Determine the [x, y] coordinate at the center of the cell enclosing the given text.  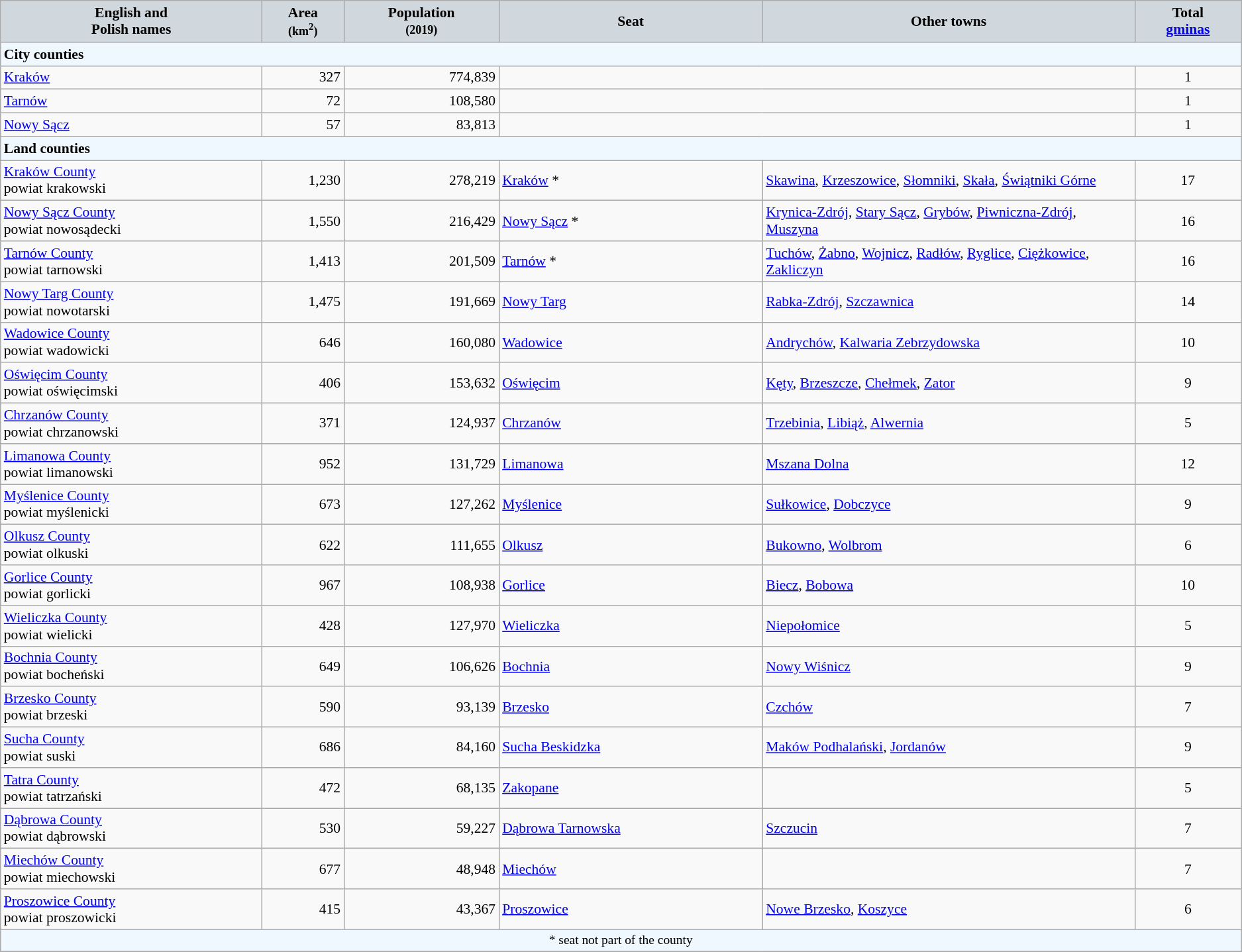
Kęty, Brzeszcze, Chełmek, Zator [949, 383]
Dąbrowa Countypowiat dąbrowski [131, 828]
Krynica-Zdrój, Stary Sącz, Grybów, Piwniczna-Zdrój, Muszyna [949, 221]
Rabka-Zdrój, Szczawnica [949, 302]
111,655 [421, 545]
Skawina, Krzeszowice, Słomniki, Skała, Świątniki Górne [949, 180]
Area(km2) [303, 21]
1,475 [303, 302]
Nowy Targ [631, 302]
72 [303, 101]
Biecz, Bobowa [949, 586]
Myślenice [631, 505]
Gorlice [631, 586]
Kraków Countypowiat krakowski [131, 180]
677 [303, 869]
1,550 [303, 221]
Dąbrowa Tarnowska [631, 828]
Population(2019) [421, 21]
* seat not part of the county [621, 941]
530 [303, 828]
Brzesko [631, 708]
428 [303, 625]
84,160 [421, 747]
1,230 [303, 180]
Szczucin [949, 828]
622 [303, 545]
14 [1188, 302]
Nowy Wiśnicz [949, 666]
371 [303, 424]
646 [303, 342]
57 [303, 125]
108,938 [421, 586]
127,970 [421, 625]
774,839 [421, 78]
Kraków [131, 78]
Maków Podhalański, Jordanów [949, 747]
Olkusz [631, 545]
Sucha Beskidzka [631, 747]
Miechów [631, 869]
Nowy Sącz [131, 125]
127,262 [421, 505]
Gorlice Countypowiat gorlicki [131, 586]
Tatra Countypowiat tatrzański [131, 788]
Oświęcim [631, 383]
160,080 [421, 342]
131,729 [421, 464]
106,626 [421, 666]
Chrzanów [631, 424]
Sucha Countypowiat suski [131, 747]
1,413 [303, 261]
201,509 [421, 261]
Trzebinia, Libiąż, Alwernia [949, 424]
Limanowa Countypowiat limanowski [131, 464]
327 [303, 78]
48,948 [421, 869]
Olkusz Countypowiat olkuski [131, 545]
Nowy Targ Countypowiat nowotarski [131, 302]
278,219 [421, 180]
12 [1188, 464]
Mszana Dolna [949, 464]
153,632 [421, 383]
83,813 [421, 125]
Bukowno, Wolbrom [949, 545]
Sułkowice, Dobczyce [949, 505]
415 [303, 909]
108,580 [421, 101]
Tarnów * [631, 261]
Nowe Brzesko, Koszyce [949, 909]
Wieliczka [631, 625]
Limanowa [631, 464]
Tarnów Countypowiat tarnowski [131, 261]
191,669 [421, 302]
952 [303, 464]
Nowy Sącz Countypowiat nowosądecki [131, 221]
59,227 [421, 828]
673 [303, 505]
Chrzanów Countypowiat chrzanowski [131, 424]
Andrychów, Kalwaria Zebrzydowska [949, 342]
Totalgminas [1188, 21]
43,367 [421, 909]
City counties [621, 54]
Wieliczka Countypowiat wielicki [131, 625]
Bochnia Countypowiat bocheński [131, 666]
Myślenice Countypowiat myślenicki [131, 505]
Bochnia [631, 666]
Proszowice Countypowiat proszowicki [131, 909]
Tuchów, Żabno, Wojnicz, Radłów, Ryglice, Ciężkowice, Zakliczyn [949, 261]
406 [303, 383]
216,429 [421, 221]
Niepołomice [949, 625]
Brzesko Countypowiat brzeski [131, 708]
Proszowice [631, 909]
Nowy Sącz * [631, 221]
590 [303, 708]
Seat [631, 21]
Miechów Countypowiat miechowski [131, 869]
93,139 [421, 708]
Other towns [949, 21]
English andPolish names [131, 21]
68,135 [421, 788]
472 [303, 788]
Oświęcim Countypowiat oświęcimski [131, 383]
Wadowice [631, 342]
124,937 [421, 424]
Tarnów [131, 101]
686 [303, 747]
Zakopane [631, 788]
Wadowice Countypowiat wadowicki [131, 342]
Kraków * [631, 180]
Land counties [621, 148]
Czchów [949, 708]
967 [303, 586]
649 [303, 666]
17 [1188, 180]
